For the text-containing cell, return its midpoint in (X, Y) coordinate format. 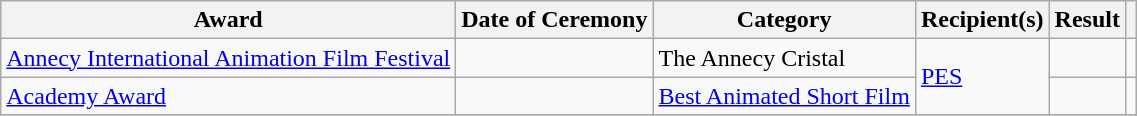
Award (228, 20)
The Annecy Cristal (784, 58)
PES (982, 77)
Annecy International Animation Film Festival (228, 58)
Category (784, 20)
Recipient(s) (982, 20)
Result (1087, 20)
Date of Ceremony (554, 20)
Best Animated Short Film (784, 96)
Academy Award (228, 96)
